Search for the cell housing the specified text and yield its (x, y) center coordinate. 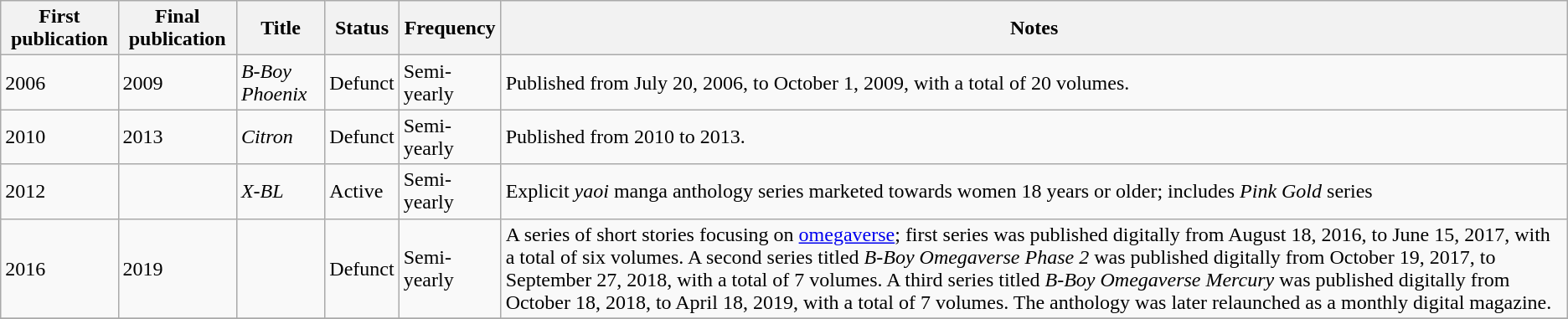
First publication (59, 28)
2010 (59, 137)
X-BL (280, 191)
2009 (178, 82)
Status (362, 28)
Title (280, 28)
Final publication (178, 28)
Frequency (450, 28)
2019 (178, 268)
Published from 2010 to 2013. (1034, 137)
B-Boy Phoenix (280, 82)
Citron (280, 137)
Active (362, 191)
2013 (178, 137)
2016 (59, 268)
2012 (59, 191)
Explicit yaoi manga anthology series marketed towards women 18 years or older; includes Pink Gold series (1034, 191)
Notes (1034, 28)
Published from July 20, 2006, to October 1, 2009, with a total of 20 volumes. (1034, 82)
2006 (59, 82)
